For the text-containing cell, return its midpoint in (x, y) coordinate format. 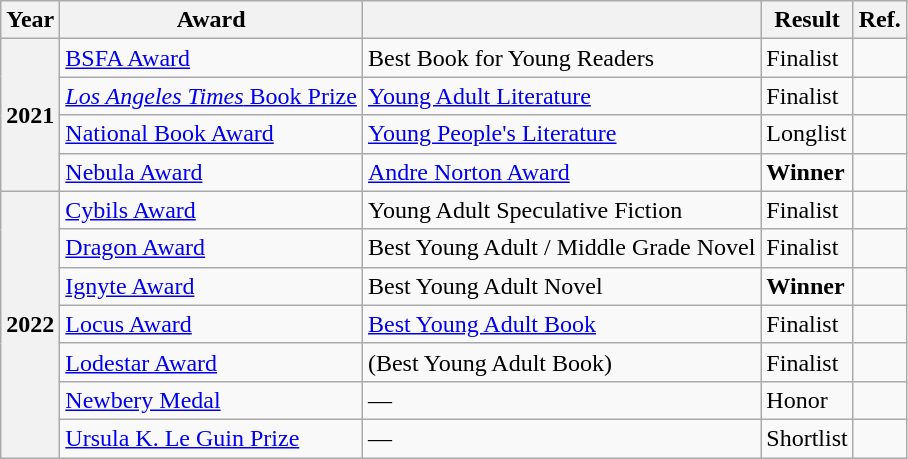
Result (807, 20)
Ref. (880, 20)
Shortlist (807, 438)
Award (212, 20)
Ursula K. Le Guin Prize (212, 438)
Ignyte Award (212, 286)
Nebula Award (212, 172)
Dragon Award (212, 248)
Best Young Adult Book (561, 324)
2021 (30, 115)
Los Angeles Times Book Prize (212, 96)
Andre Norton Award (561, 172)
Locus Award (212, 324)
Young Adult Speculative Fiction (561, 210)
2022 (30, 324)
Year (30, 20)
Best Young Adult / Middle Grade Novel (561, 248)
Young Adult Literature (561, 96)
(Best Young Adult Book) (561, 362)
Cybils Award (212, 210)
BSFA Award (212, 58)
Young People's Literature (561, 134)
Longlist (807, 134)
Honor (807, 400)
National Book Award (212, 134)
Newbery Medal (212, 400)
Lodestar Award (212, 362)
Best Young Adult Novel (561, 286)
Best Book for Young Readers (561, 58)
